Search for the cell housing the specified text and yield its (x, y) center coordinate. 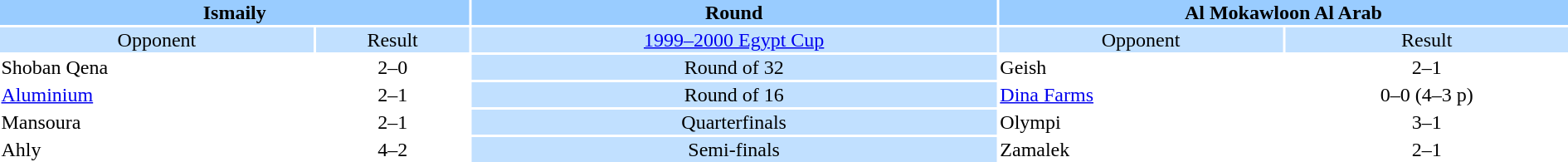
0–0 (4–3 p) (1427, 95)
Dina Farms (1142, 95)
Ismaily (234, 12)
Ahly (157, 150)
Quarterfinals (733, 122)
2–0 (393, 67)
1999–2000 Egypt Cup (733, 40)
Zamalek (1142, 150)
Geish (1142, 67)
Round of 16 (733, 95)
Semi-finals (733, 150)
Aluminium (157, 95)
Round of 32 (733, 67)
4–2 (393, 150)
Mansoura (157, 122)
Olympi (1142, 122)
Shoban Qena (157, 67)
3–1 (1427, 122)
Al Mokawloon Al Arab (1283, 12)
Round (733, 12)
